Provide the (x, y) coordinate of the cell's center where the given text is located.  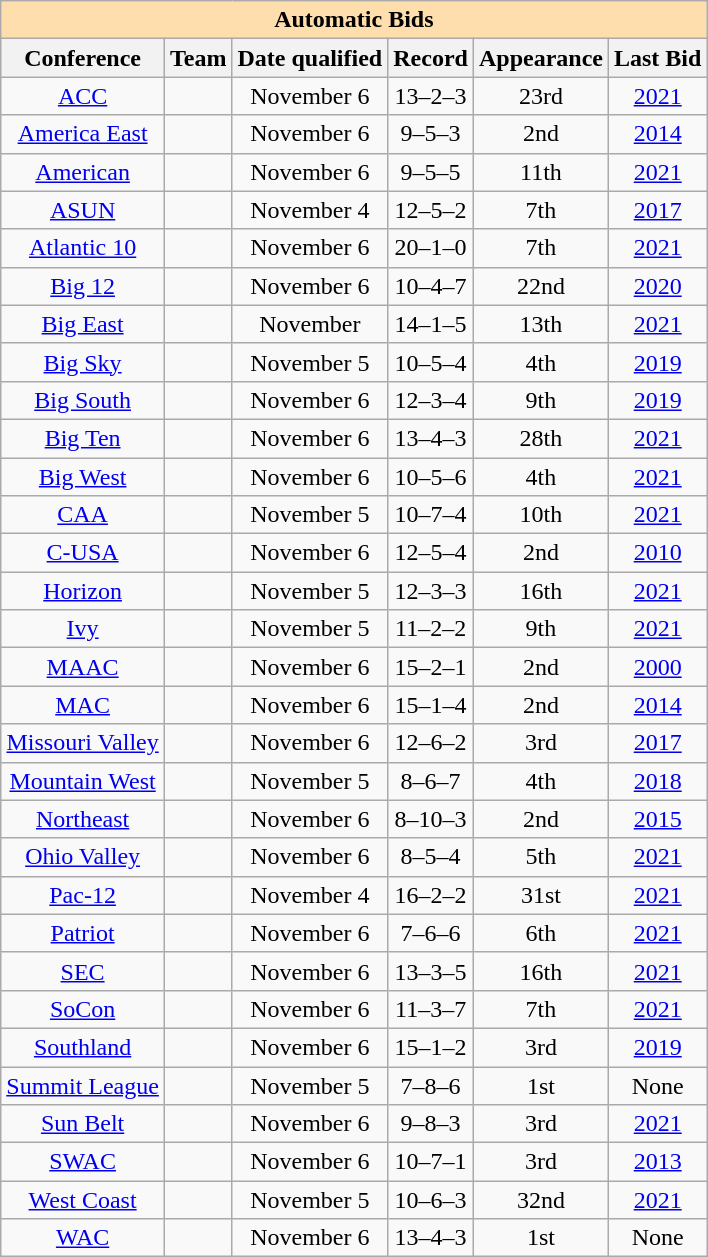
Appearance (540, 58)
MAC (83, 705)
28th (540, 438)
31st (540, 895)
15–1–2 (431, 1047)
CAA (83, 515)
15–1–4 (431, 705)
Mountain West (83, 781)
Pac-12 (83, 895)
ACC (83, 96)
ASUN (83, 210)
Big West (83, 477)
10th (540, 515)
23rd (540, 96)
MAAC (83, 667)
6th (540, 933)
14–1–5 (431, 324)
22nd (540, 286)
SEC (83, 971)
Big Sky (83, 362)
SoCon (83, 1009)
Team (198, 58)
13–2–3 (431, 96)
C-USA (83, 553)
20–1–0 (431, 248)
Ohio Valley (83, 857)
11–2–2 (431, 629)
10–5–6 (431, 477)
2015 (657, 819)
12–3–3 (431, 591)
2020 (657, 286)
11th (540, 172)
Big Ten (83, 438)
November (310, 324)
12–5–4 (431, 553)
12–6–2 (431, 743)
Conference (83, 58)
12–5–2 (431, 210)
Ivy (83, 629)
Patriot (83, 933)
Date qualified (310, 58)
8–6–7 (431, 781)
10–7–4 (431, 515)
8–5–4 (431, 857)
7–8–6 (431, 1085)
10–7–1 (431, 1162)
2013 (657, 1162)
12–3–4 (431, 400)
WAC (83, 1238)
32nd (540, 1200)
9–8–3 (431, 1124)
10–5–4 (431, 362)
Last Bid (657, 58)
2010 (657, 553)
9–5–5 (431, 172)
Sun Belt (83, 1124)
10–6–3 (431, 1200)
11–3–7 (431, 1009)
2000 (657, 667)
15–2–1 (431, 667)
Record (431, 58)
7–6–6 (431, 933)
Horizon (83, 591)
Big East (83, 324)
Northeast (83, 819)
Southland (83, 1047)
Summit League (83, 1085)
8–10–3 (431, 819)
American (83, 172)
Big 12 (83, 286)
13th (540, 324)
Missouri Valley (83, 743)
5th (540, 857)
West Coast (83, 1200)
SWAC (83, 1162)
Big South (83, 400)
16–2–2 (431, 895)
America East (83, 134)
Automatic Bids (354, 20)
Atlantic 10 (83, 248)
2018 (657, 781)
13–3–5 (431, 971)
10–4–7 (431, 286)
9–5–3 (431, 134)
